Pinpoint the cell where the given text exists, returning its [x, y] midpoint coordinate. 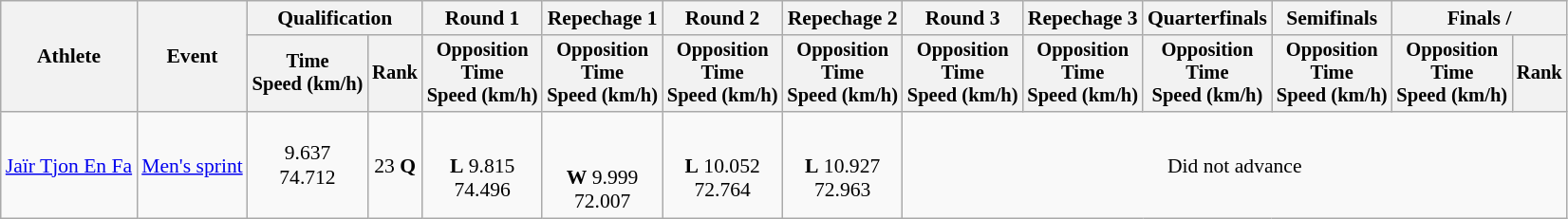
Finals / [1479, 18]
Quarterfinals [1207, 18]
Round 1 [482, 18]
Men's sprint [192, 165]
Repechage 1 [602, 18]
Semifinals [1333, 18]
W 9.99972.007 [602, 165]
Jaïr Tjon En Fa [68, 165]
TimeSpeed (km/h) [308, 74]
Round 3 [962, 18]
23 Q [395, 165]
Athlete [68, 57]
Qualification [335, 18]
Did not advance [1235, 165]
L 9.81574.496 [482, 165]
Repechage 3 [1082, 18]
Repechage 2 [843, 18]
L 10.05272.764 [723, 165]
L 10.92772.963 [843, 165]
Round 2 [723, 18]
9.63774.712 [308, 165]
Event [192, 57]
